Determine the (X, Y) coordinate at the center of the cell enclosing the given text.  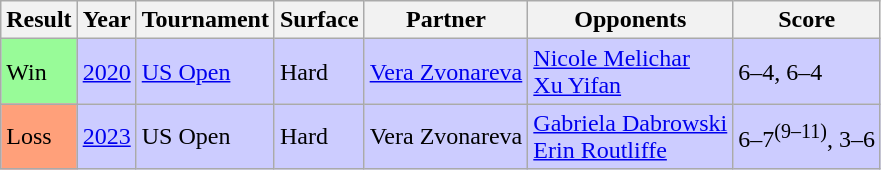
Nicole Melichar Xu Yifan (630, 72)
Tournament (205, 20)
Opponents (630, 20)
Year (106, 20)
Gabriela Dabrowski Erin Routliffe (630, 136)
Loss (39, 136)
2023 (106, 136)
Surface (319, 20)
6–7(9–11), 3–6 (807, 136)
6–4, 6–4 (807, 72)
Win (39, 72)
Partner (446, 20)
Score (807, 20)
Result (39, 20)
2020 (106, 72)
